From the cell containing the given text, extract its center point as [x, y] coordinate. 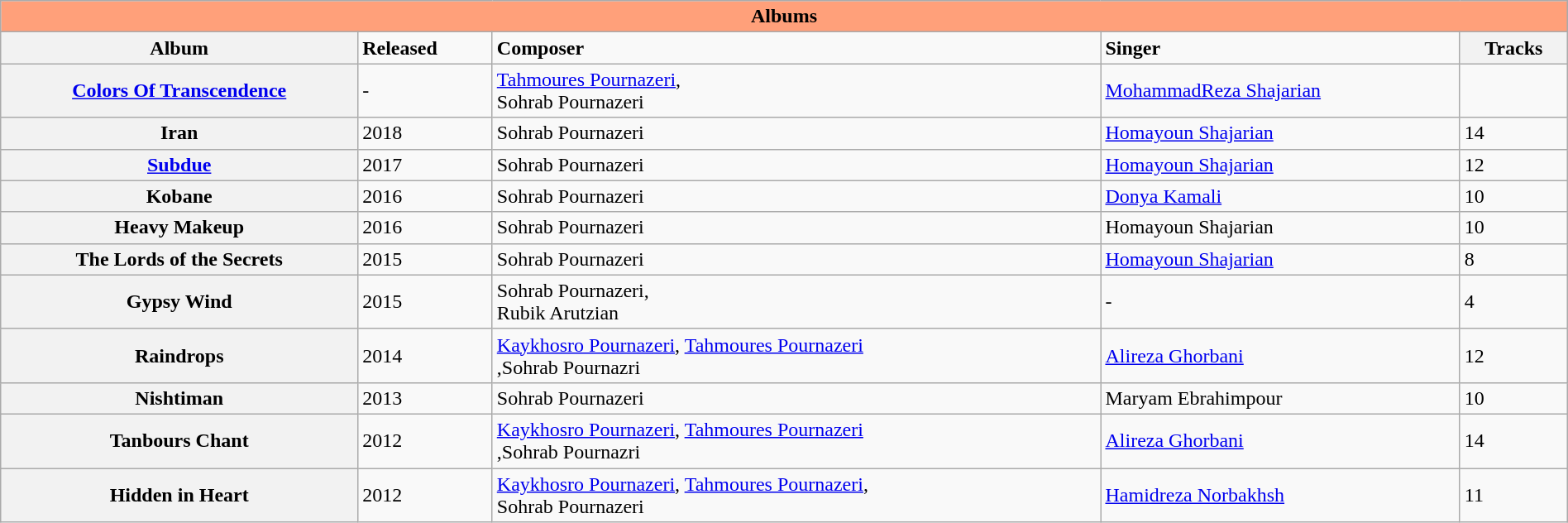
Albums [784, 17]
Tracks [1513, 48]
Album [179, 48]
Hamidreza Norbakhsh [1280, 495]
Nishtiman [179, 398]
Raindrops [179, 356]
Maryam Ebrahimpour [1280, 398]
Composer [796, 48]
Gypsy Wind [179, 301]
2013 [425, 398]
8 [1513, 259]
2017 [425, 165]
2018 [425, 133]
Sohrab Pournazeri,Rubik Arutzian [796, 301]
Kobane [179, 196]
Hidden in Heart [179, 495]
The Lords of the Secrets [179, 259]
MohammadReza Shajarian [1280, 91]
Released [425, 48]
Iran [179, 133]
Kaykhosro Pournazeri, Tahmoures Pournazeri,Sohrab Pournazeri [796, 495]
Heavy Makeup [179, 228]
11 [1513, 495]
Colors Of Transcendence [179, 91]
Singer [1280, 48]
Tahmoures Pournazeri,Sohrab Pournazeri [796, 91]
2014 [425, 356]
Subdue [179, 165]
Donya Kamali [1280, 196]
4 [1513, 301]
Tanbours Chant [179, 440]
